Return (x, y) of the center of cell containing provided text 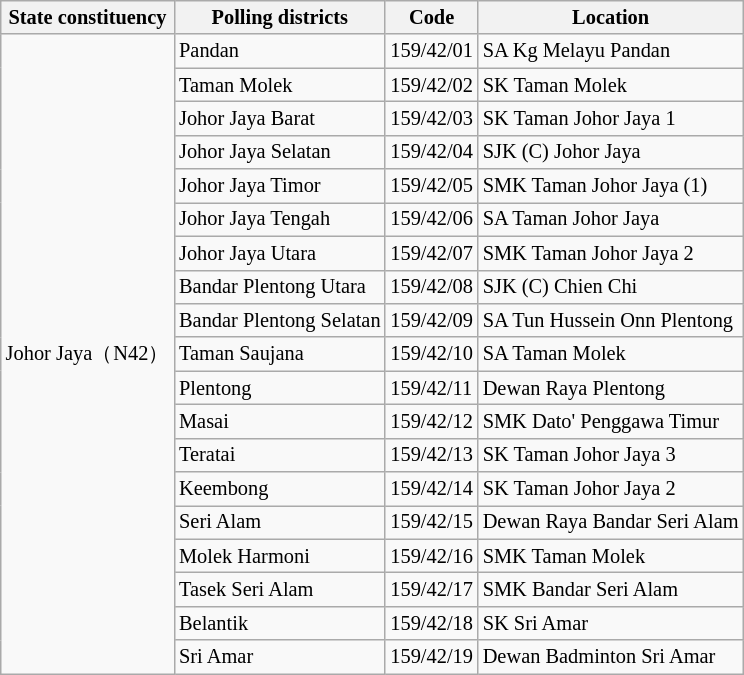
Johor Jaya Selatan (280, 152)
159/42/07 (431, 253)
Belantik (280, 623)
SK Taman Johor Jaya 1 (611, 118)
SJK (C) Johor Jaya (611, 152)
159/42/03 (431, 118)
Tasek Seri Alam (280, 589)
Bandar Plentong Utara (280, 287)
159/42/10 (431, 354)
SA Kg Melayu Pandan (611, 51)
Code (431, 17)
SMK Taman Molek (611, 556)
159/42/15 (431, 522)
SMK Taman Johor Jaya (1) (611, 186)
159/42/02 (431, 85)
159/42/13 (431, 455)
159/42/04 (431, 152)
159/42/16 (431, 556)
Seri Alam (280, 522)
Keembong (280, 489)
SA Tun Hussein Onn Plentong (611, 320)
159/42/18 (431, 623)
Masai (280, 421)
159/42/11 (431, 388)
Johor Jaya Barat (280, 118)
Pandan (280, 51)
Teratai (280, 455)
SMK Dato' Penggawa Timur (611, 421)
SK Taman Johor Jaya 2 (611, 489)
SA Taman Molek (611, 354)
Johor Jaya Utara (280, 253)
Johor Jaya Timor (280, 186)
Molek Harmoni (280, 556)
Johor Jaya（N42） (88, 354)
Bandar Plentong Selatan (280, 320)
SA Taman Johor Jaya (611, 219)
Polling districts (280, 17)
State constituency (88, 17)
159/42/08 (431, 287)
159/42/01 (431, 51)
SMK Taman Johor Jaya 2 (611, 253)
Johor Jaya Tengah (280, 219)
159/42/14 (431, 489)
Taman Saujana (280, 354)
Dewan Badminton Sri Amar (611, 657)
159/42/12 (431, 421)
SMK Bandar Seri Alam (611, 589)
159/42/19 (431, 657)
SK Taman Molek (611, 85)
159/42/05 (431, 186)
SK Sri Amar (611, 623)
159/42/17 (431, 589)
Sri Amar (280, 657)
SK Taman Johor Jaya 3 (611, 455)
Taman Molek (280, 85)
SJK (C) Chien Chi (611, 287)
Dewan Raya Plentong (611, 388)
Location (611, 17)
159/42/06 (431, 219)
Plentong (280, 388)
159/42/09 (431, 320)
Dewan Raya Bandar Seri Alam (611, 522)
